Search for the cell housing the specified text and yield its [X, Y] center coordinate. 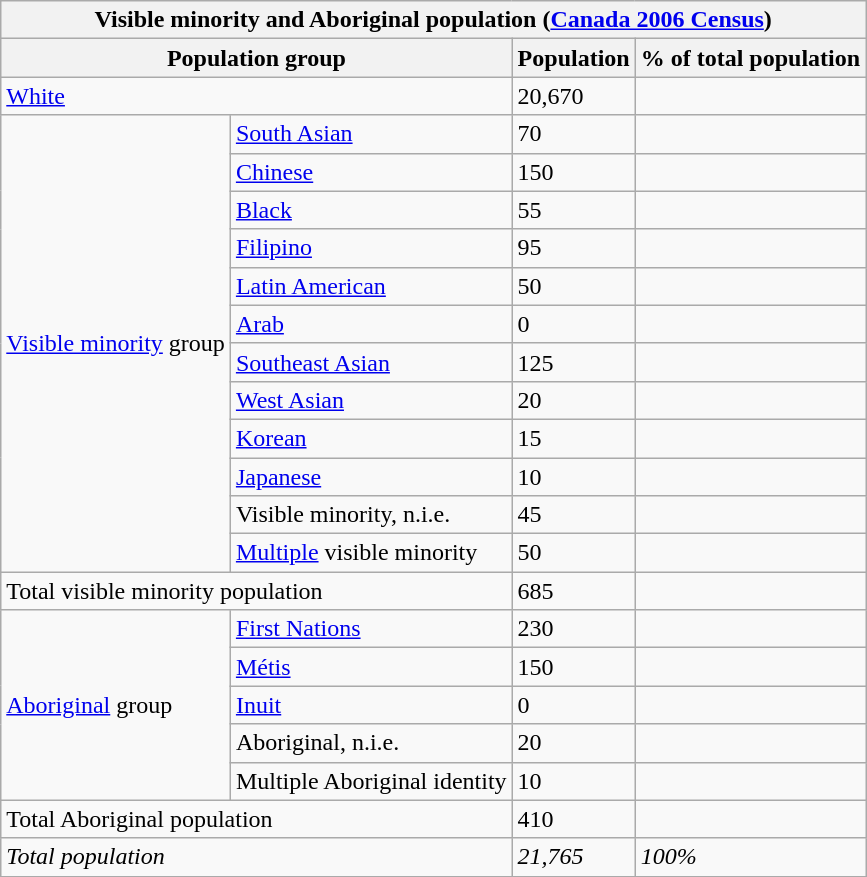
Japanese [371, 477]
Korean [371, 438]
410 [574, 819]
Visible minority, n.i.e. [371, 515]
55 [574, 210]
Population [574, 58]
Métis [371, 667]
South Asian [371, 134]
70 [574, 134]
Southeast Asian [371, 362]
95 [574, 248]
Multiple Aboriginal identity [371, 781]
Chinese [371, 172]
Visible minority group [116, 344]
230 [574, 629]
Total Aboriginal population [256, 819]
Latin American [371, 286]
West Asian [371, 400]
45 [574, 515]
Aboriginal group [116, 705]
Arab [371, 324]
21,765 [574, 857]
Filipino [371, 248]
20,670 [574, 96]
685 [574, 591]
First Nations [371, 629]
Population group [256, 58]
Inuit [371, 705]
Visible minority and Aboriginal population (Canada 2006 Census) [434, 20]
Aboriginal, n.i.e. [371, 743]
100% [750, 857]
White [256, 96]
Multiple visible minority [371, 553]
% of total population [750, 58]
15 [574, 438]
Total population [256, 857]
Black [371, 210]
Total visible minority population [256, 591]
125 [574, 362]
